Detect which cell encompasses the target text, then output its (X, Y) center coordinate. 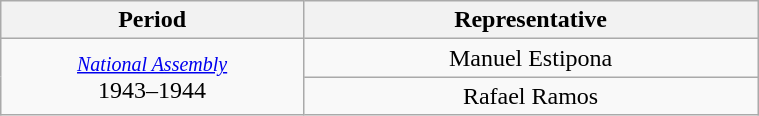
Period (152, 20)
Rafael Ramos (530, 96)
National Assembly1943–1944 (152, 77)
Manuel Estipona (530, 58)
Representative (530, 20)
